Capture the cell that displays the provided text and extract its [X, Y] central coordinate. 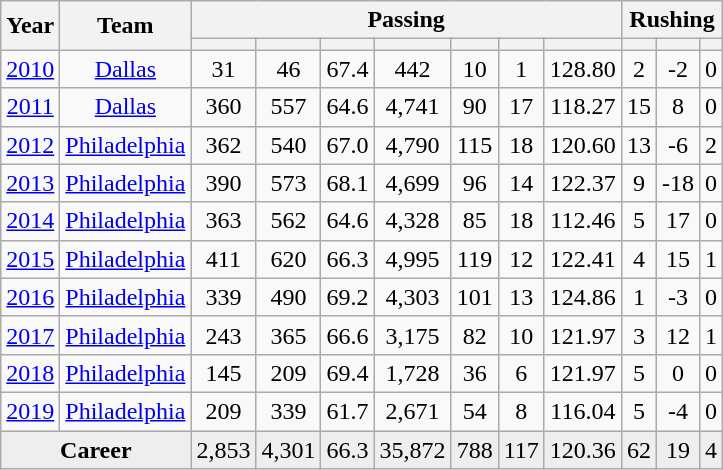
120.36 [582, 449]
9 [638, 183]
788 [474, 449]
46 [288, 69]
128.80 [582, 69]
1,728 [412, 373]
-18 [678, 183]
540 [288, 145]
-4 [678, 411]
411 [224, 259]
3 [638, 335]
67.4 [348, 69]
Team [126, 26]
82 [474, 335]
122.41 [582, 259]
2017 [30, 335]
4,790 [412, 145]
2011 [30, 107]
2010 [30, 69]
112.46 [582, 221]
120.60 [582, 145]
562 [288, 221]
365 [288, 335]
490 [288, 297]
2013 [30, 183]
145 [224, 373]
36 [474, 373]
119 [474, 259]
14 [521, 183]
360 [224, 107]
85 [474, 221]
2,853 [224, 449]
-6 [678, 145]
69.4 [348, 373]
122.37 [582, 183]
4,303 [412, 297]
54 [474, 411]
573 [288, 183]
19 [678, 449]
2019 [30, 411]
2012 [30, 145]
124.86 [582, 297]
557 [288, 107]
69.2 [348, 297]
31 [224, 69]
68.1 [348, 183]
101 [474, 297]
118.27 [582, 107]
2015 [30, 259]
61.7 [348, 411]
Year [30, 26]
-3 [678, 297]
-2 [678, 69]
62 [638, 449]
390 [224, 183]
90 [474, 107]
4,741 [412, 107]
620 [288, 259]
243 [224, 335]
117 [521, 449]
2014 [30, 221]
35,872 [412, 449]
3,175 [412, 335]
116.04 [582, 411]
363 [224, 221]
4,301 [288, 449]
Rushing [672, 20]
66.6 [348, 335]
442 [412, 69]
2018 [30, 373]
Career [96, 449]
67.0 [348, 145]
2,671 [412, 411]
115 [474, 145]
4,328 [412, 221]
6 [521, 373]
362 [224, 145]
2016 [30, 297]
4,699 [412, 183]
4,995 [412, 259]
96 [474, 183]
Passing [406, 20]
